Output the (X, Y) coordinate of the center of the cell containing the given text.  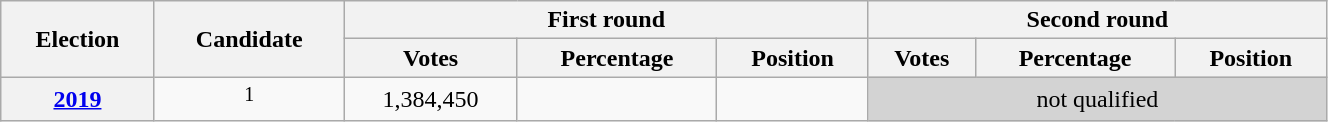
First round (606, 20)
1,384,450 (430, 100)
Second round (1097, 20)
Candidate (249, 39)
Election (78, 39)
not qualified (1097, 100)
2019 (78, 100)
1 (249, 100)
